Extract the [X, Y] coordinate from the center of the cell holding the provided text.  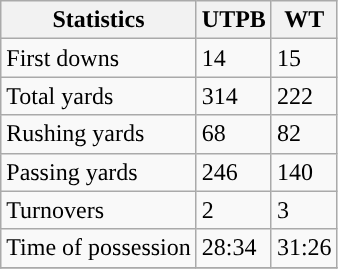
Statistics [99, 20]
Passing yards [99, 172]
Total yards [99, 96]
246 [234, 172]
314 [234, 96]
Turnovers [99, 210]
14 [234, 58]
Time of possession [99, 248]
2 [234, 210]
Rushing yards [99, 134]
140 [304, 172]
UTPB [234, 20]
68 [234, 134]
15 [304, 58]
222 [304, 96]
3 [304, 210]
First downs [99, 58]
28:34 [234, 248]
31:26 [304, 248]
82 [304, 134]
WT [304, 20]
